Return [X, Y] of the center of cell containing provided text 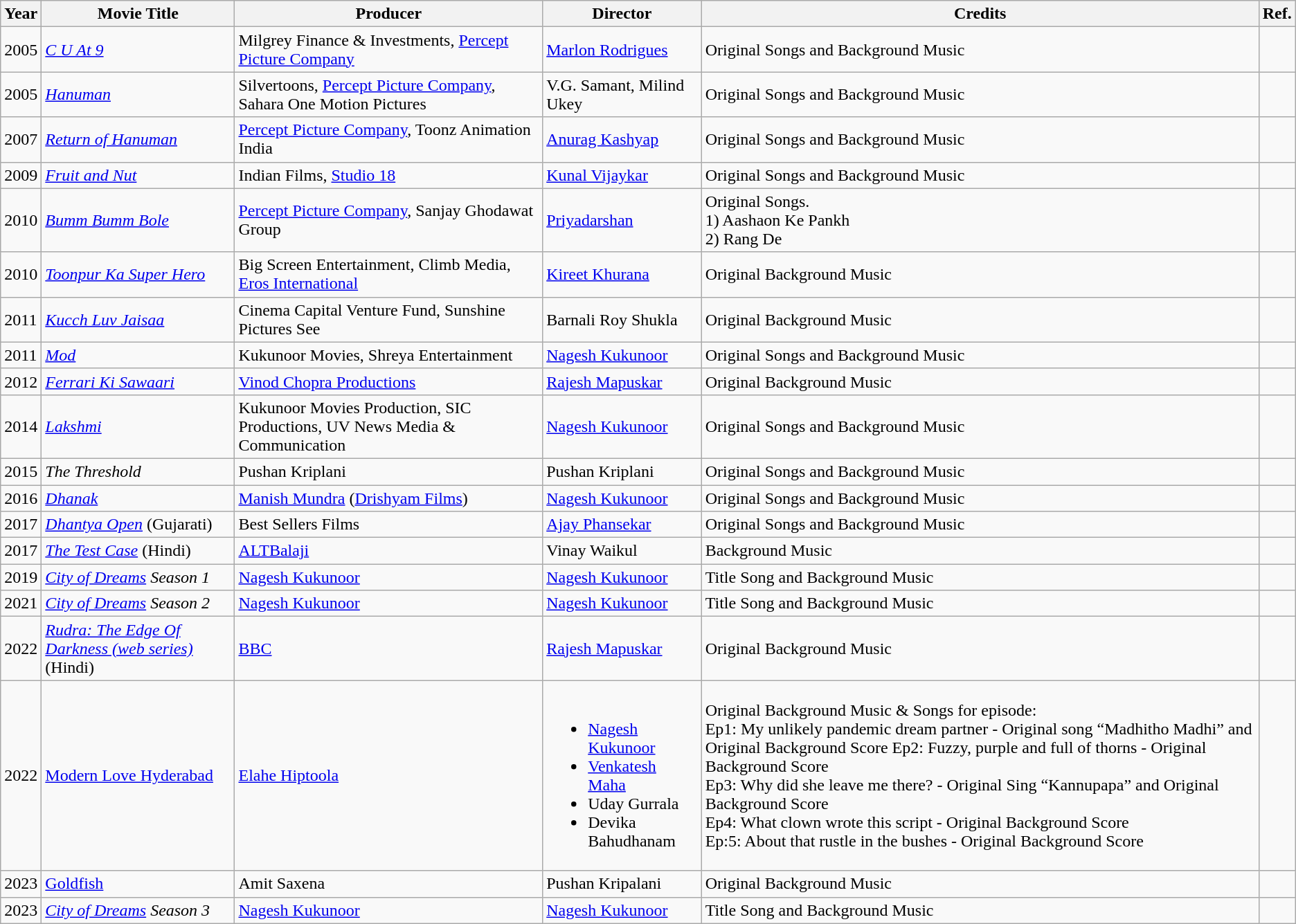
2021 [21, 604]
Fruit and Nut [138, 175]
Best Sellers Films [389, 525]
Kunal Vijaykar [622, 175]
BBC [389, 649]
2014 [21, 426]
The Threshold [138, 471]
Rudra: The Edge Of Darkness (web series) (Hindi) [138, 649]
Ajay Phansekar [622, 525]
Dhantya Open (Gujarati) [138, 525]
The Test Case (Hindi) [138, 551]
ALTBalaji [389, 551]
Nagesh KukunoorVenkatesh MahaUday GurralaDevika Bahudhanam [622, 775]
Kukunoor Movies, Shreya Entertainment [389, 355]
Silvertoons, Percept Picture Company, Sahara One Motion Pictures [389, 94]
Director [622, 14]
Background Music [980, 551]
Year [21, 14]
Original Songs.1) Aashaon Ke Pankh2) Rang De [980, 220]
Vinay Waikul [622, 551]
Credits [980, 14]
Percept Picture Company, Sanjay Ghodawat Group [389, 220]
Elahe Hiptoola [389, 775]
Pushan Kripalani [622, 884]
Toonpur Ka Super Hero [138, 274]
Indian Films, Studio 18 [389, 175]
2007 [21, 140]
Ferrari Ki Sawaari [138, 381]
Marlon Rodrigues [622, 50]
Kukunoor Movies Production, SIC Productions, UV News Media & Communication [389, 426]
Manish Mundra (Drishyam Films) [389, 498]
2016 [21, 498]
Big Screen Entertainment, Climb Media, Eros International [389, 274]
Kireet Khurana [622, 274]
Movie Title [138, 14]
Amit Saxena [389, 884]
Return of Hanuman [138, 140]
Anurag Kashyap [622, 140]
Milgrey Finance & Investments, Percept Picture Company [389, 50]
V.G. Samant, Milind Ukey [622, 94]
Hanuman [138, 94]
Modern Love Hyderabad [138, 775]
C U At 9 [138, 50]
2012 [21, 381]
Barnali Roy Shukla [622, 320]
Ref. [1277, 14]
City of Dreams Season 2 [138, 604]
Bumm Bumm Bole [138, 220]
City of Dreams Season 3 [138, 910]
Vinod Chopra Productions [389, 381]
Cinema Capital Venture Fund, Sunshine Pictures See [389, 320]
2015 [21, 471]
City of Dreams Season 1 [138, 577]
Goldfish [138, 884]
Kucch Luv Jaisaa [138, 320]
2019 [21, 577]
Lakshmi [138, 426]
2009 [21, 175]
Mod [138, 355]
Dhanak [138, 498]
Percept Picture Company, Toonz Animation India [389, 140]
Priyadarshan [622, 220]
Producer [389, 14]
